Scan for the cell matching the given text and deliver its (x, y) coordinate at center. 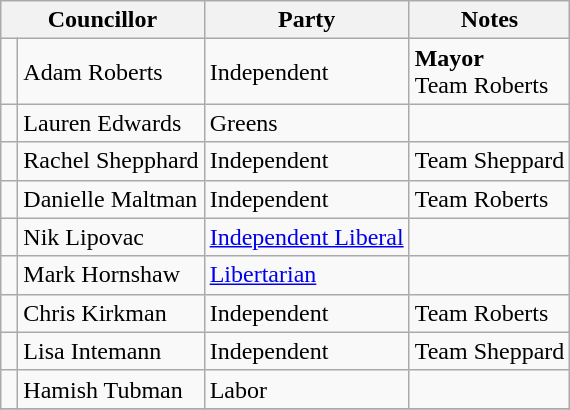
Labor (306, 389)
Lisa Intemann (111, 351)
Notes (490, 20)
Libertarian (306, 275)
Danielle Maltman (111, 199)
Independent Liberal (306, 237)
Adam Roberts (111, 72)
Nik Lipovac (111, 237)
Lauren Edwards (111, 123)
Greens (306, 123)
Hamish Tubman (111, 389)
Party (306, 20)
Mayor Team Roberts (490, 72)
Mark Hornshaw (111, 275)
Chris Kirkman (111, 313)
Rachel Shepphard (111, 161)
Councillor (102, 20)
